Output the (X, Y) coordinate of the center of the cell containing the given text.  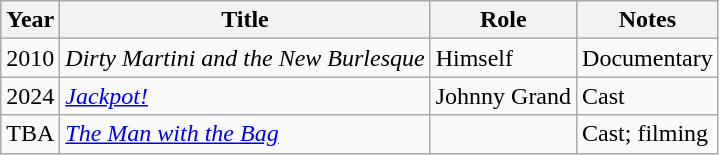
Title (245, 20)
Year (30, 20)
Documentary (648, 58)
Jackpot! (245, 96)
Himself (503, 58)
Notes (648, 20)
2010 (30, 58)
Cast; filming (648, 134)
Dirty Martini and the New Burlesque (245, 58)
Role (503, 20)
TBA (30, 134)
The Man with the Bag (245, 134)
Cast (648, 96)
Johnny Grand (503, 96)
2024 (30, 96)
